Pinpoint the cell where the given text exists, returning its [X, Y] midpoint coordinate. 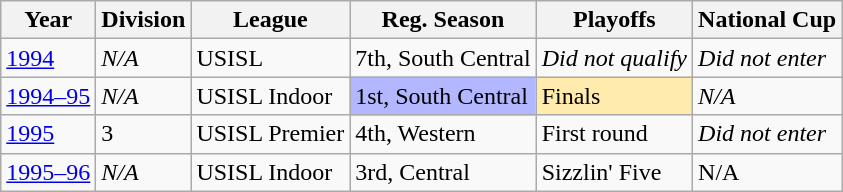
1995–96 [48, 172]
Year [48, 20]
Reg. Season [443, 20]
National Cup [768, 20]
7th, South Central [443, 58]
Sizzlin' Five [614, 172]
Finals [614, 96]
1st, South Central [443, 96]
1994 [48, 58]
4th, Western [443, 134]
USISL Premier [270, 134]
3rd, Central [443, 172]
League [270, 20]
First round [614, 134]
Did not qualify [614, 58]
3 [144, 134]
1995 [48, 134]
1994–95 [48, 96]
Division [144, 20]
USISL [270, 58]
Playoffs [614, 20]
